Identify which cell holds the provided text, then report its [x, y] central coordinate. 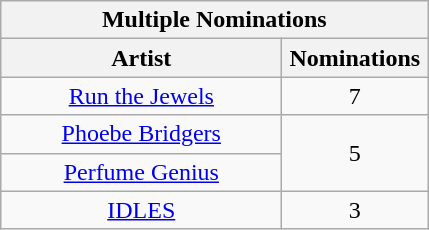
Run the Jewels [142, 96]
Nominations [355, 58]
Perfume Genius [142, 172]
Multiple Nominations [214, 20]
Phoebe Bridgers [142, 134]
7 [355, 96]
Artist [142, 58]
3 [355, 210]
5 [355, 153]
IDLES [142, 210]
